For the text-containing cell, return its midpoint in [x, y] coordinate format. 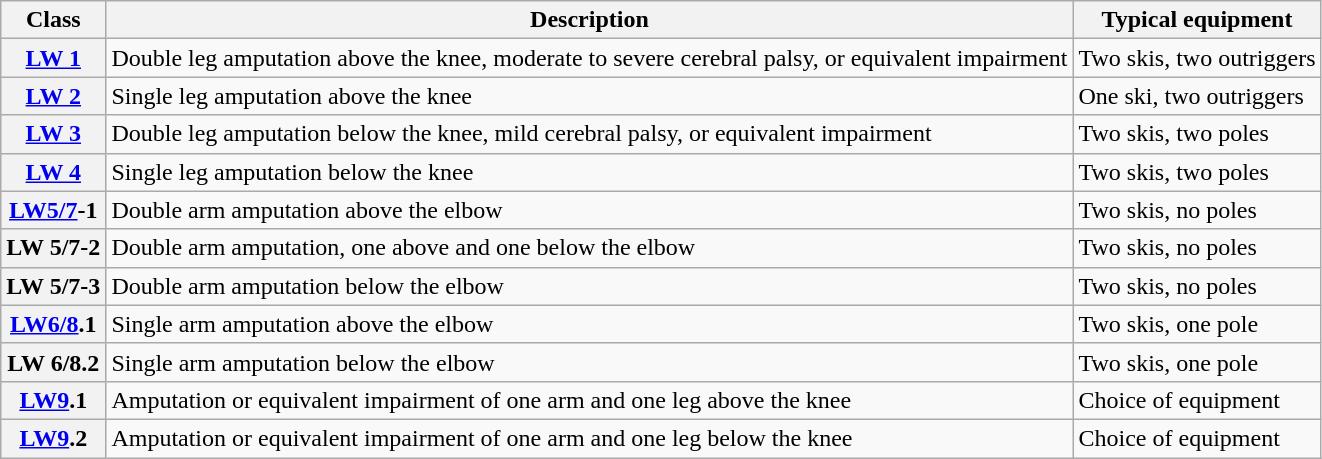
Description [590, 20]
Single leg amputation above the knee [590, 96]
LW 6/8.2 [54, 362]
Typical equipment [1197, 20]
Amputation or equivalent impairment of one arm and one leg below the knee [590, 438]
Double leg amputation below the knee, mild cerebral palsy, or equivalent impairment [590, 134]
One ski, two outriggers [1197, 96]
Double arm amputation, one above and one below the elbow [590, 248]
LW 5/7-3 [54, 286]
Double arm amputation below the elbow [590, 286]
LW6/8.1 [54, 324]
LW 4 [54, 172]
LW9.1 [54, 400]
LW9.2 [54, 438]
LW 2 [54, 96]
LW 1 [54, 58]
Single leg amputation below the knee [590, 172]
LW 5/7-2 [54, 248]
LW 3 [54, 134]
LW5/7-1 [54, 210]
Double arm amputation above the elbow [590, 210]
Amputation or equivalent impairment of one arm and one leg above the knee [590, 400]
Two skis, two outriggers [1197, 58]
Single arm amputation above the elbow [590, 324]
Single arm amputation below the elbow [590, 362]
Double leg amputation above the knee, moderate to severe cerebral palsy, or equivalent impairment [590, 58]
Class [54, 20]
